Find where the given text appears and provide that cell's center as (X, Y) coordinate. 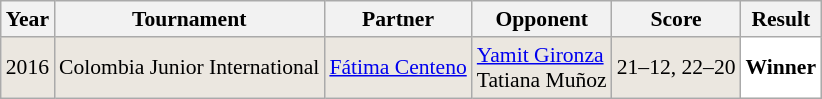
Opponent (542, 19)
Yamit Gironza Tatiana Muñoz (542, 68)
21–12, 22–20 (676, 68)
Partner (398, 19)
Result (782, 19)
2016 (28, 68)
Fátima Centeno (398, 68)
Winner (782, 68)
Colombia Junior International (189, 68)
Score (676, 19)
Year (28, 19)
Tournament (189, 19)
